Locate the cell with the specified text and output its (x, y) center coordinate. 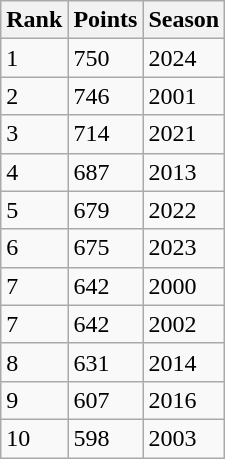
2024 (184, 58)
679 (106, 210)
2003 (184, 438)
750 (106, 58)
10 (34, 438)
5 (34, 210)
2022 (184, 210)
687 (106, 172)
3 (34, 134)
2014 (184, 362)
9 (34, 400)
2021 (184, 134)
2016 (184, 400)
631 (106, 362)
746 (106, 96)
1 (34, 58)
4 (34, 172)
2 (34, 96)
2023 (184, 248)
598 (106, 438)
Points (106, 20)
2001 (184, 96)
2002 (184, 324)
607 (106, 400)
Rank (34, 20)
8 (34, 362)
2013 (184, 172)
675 (106, 248)
6 (34, 248)
714 (106, 134)
Season (184, 20)
2000 (184, 286)
